Scan for the cell matching the given text and deliver its (x, y) coordinate at center. 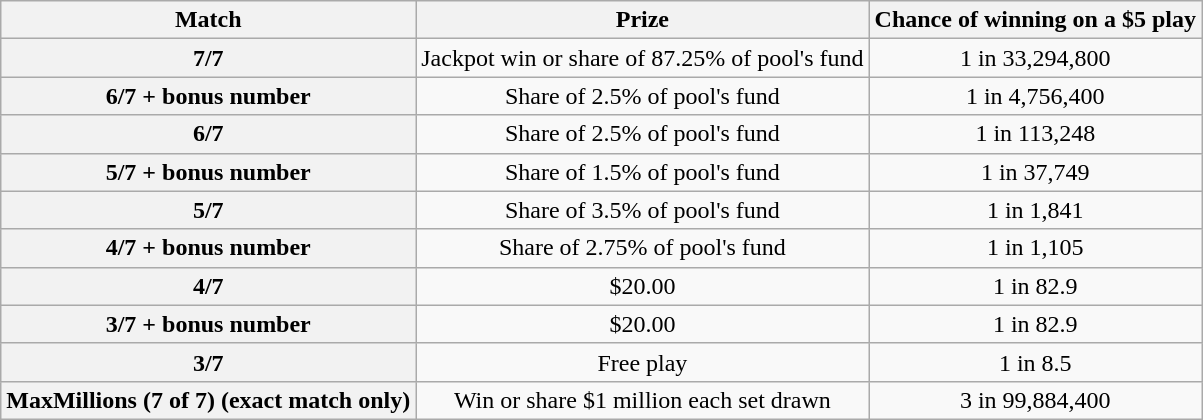
3/7 (208, 362)
Free play (642, 362)
Share of 3.5% of pool's fund (642, 210)
Win or share $1 million each set drawn (642, 400)
3 in 99,884,400 (1035, 400)
1 in 4,756,400 (1035, 96)
7/7 (208, 58)
Share of 2.75% of pool's fund (642, 248)
6/7 (208, 134)
5/7 (208, 210)
3/7 + bonus number (208, 324)
6/7 + bonus number (208, 96)
1 in 1,105 (1035, 248)
Share of 1.5% of pool's fund (642, 172)
4/7 (208, 286)
MaxMillions (7 of 7) (exact match only) (208, 400)
1 in 113,248 (1035, 134)
Prize (642, 20)
Jackpot win or share of 87.25% of pool's fund (642, 58)
Match (208, 20)
5/7 + bonus number (208, 172)
1 in 33,294,800 (1035, 58)
1 in 8.5 (1035, 362)
1 in 1,841 (1035, 210)
Chance of winning on a $5 play (1035, 20)
1 in 37,749 (1035, 172)
4/7 + bonus number (208, 248)
